Provide the [X, Y] coordinate of the cell's center where the given text is located.  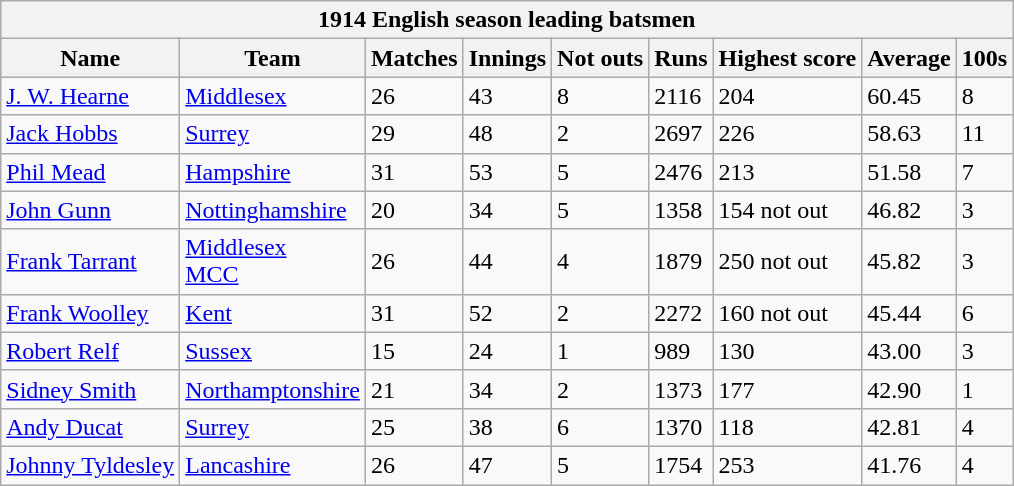
38 [507, 427]
25 [414, 427]
213 [788, 172]
43 [507, 96]
Sussex [273, 351]
250 not out [788, 262]
1754 [681, 465]
29 [414, 134]
44 [507, 262]
Name [90, 58]
21 [414, 389]
11 [984, 134]
24 [507, 351]
Johnny Tyldesley [90, 465]
Hampshire [273, 172]
253 [788, 465]
J. W. Hearne [90, 96]
226 [788, 134]
1370 [681, 427]
1914 English season leading batsmen [507, 20]
20 [414, 210]
Lancashire [273, 465]
48 [507, 134]
989 [681, 351]
2697 [681, 134]
47 [507, 465]
154 not out [788, 210]
1373 [681, 389]
Not outs [600, 58]
118 [788, 427]
1879 [681, 262]
Frank Woolley [90, 313]
Frank Tarrant [90, 262]
Sidney Smith [90, 389]
Middlesex [273, 96]
Highest score [788, 58]
45.82 [910, 262]
Jack Hobbs [90, 134]
130 [788, 351]
Average [910, 58]
41.76 [910, 465]
Phil Mead [90, 172]
7 [984, 172]
2476 [681, 172]
100s [984, 58]
Kent [273, 313]
Andy Ducat [90, 427]
60.45 [910, 96]
Innings [507, 58]
53 [507, 172]
MiddlesexMCC [273, 262]
177 [788, 389]
43.00 [910, 351]
Runs [681, 58]
160 not out [788, 313]
Northamptonshire [273, 389]
42.90 [910, 389]
52 [507, 313]
2272 [681, 313]
42.81 [910, 427]
15 [414, 351]
John Gunn [90, 210]
51.58 [910, 172]
Robert Relf [90, 351]
45.44 [910, 313]
2116 [681, 96]
58.63 [910, 134]
Team [273, 58]
204 [788, 96]
Matches [414, 58]
46.82 [910, 210]
Nottinghamshire [273, 210]
1358 [681, 210]
